Scan for the cell matching the given text and deliver its (X, Y) coordinate at center. 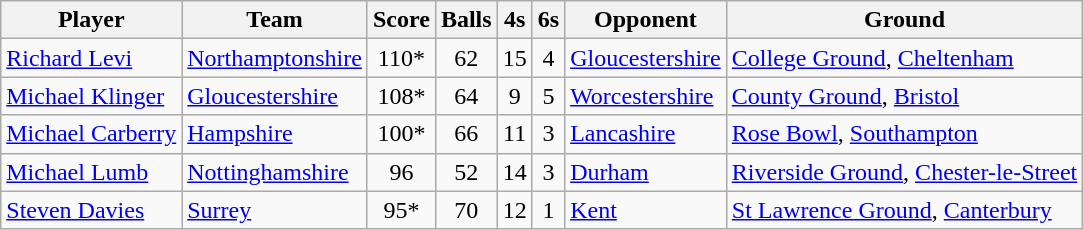
100* (401, 134)
64 (466, 96)
12 (514, 210)
110* (401, 58)
66 (466, 134)
Surrey (275, 210)
Opponent (646, 20)
62 (466, 58)
County Ground, Bristol (904, 96)
4s (514, 20)
Kent (646, 210)
Michael Klinger (92, 96)
Hampshire (275, 134)
52 (466, 172)
Michael Lumb (92, 172)
Worcestershire (646, 96)
Riverside Ground, Chester-le-Street (904, 172)
108* (401, 96)
Balls (466, 20)
11 (514, 134)
70 (466, 210)
Team (275, 20)
5 (548, 96)
Player (92, 20)
4 (548, 58)
Michael Carberry (92, 134)
6s (548, 20)
95* (401, 210)
Ground (904, 20)
St Lawrence Ground, Canterbury (904, 210)
Northamptonshire (275, 58)
15 (514, 58)
Richard Levi (92, 58)
9 (514, 96)
Steven Davies (92, 210)
College Ground, Cheltenham (904, 58)
Durham (646, 172)
Lancashire (646, 134)
Rose Bowl, Southampton (904, 134)
Nottinghamshire (275, 172)
96 (401, 172)
14 (514, 172)
Score (401, 20)
1 (548, 210)
